Return [x, y] of the center of cell containing provided text 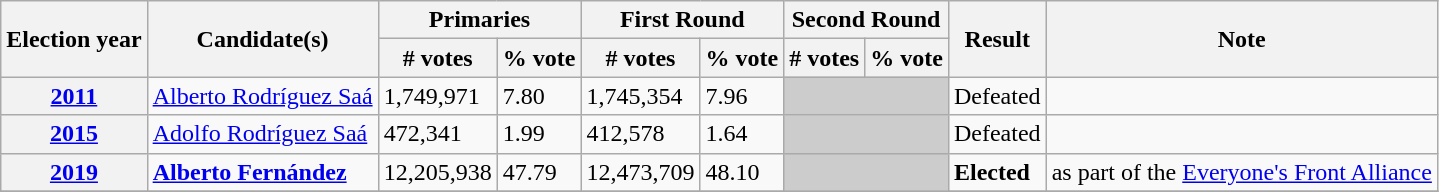
2019 [74, 172]
Elected [997, 172]
12,473,709 [640, 172]
Alberto Rodríguez Saá [262, 96]
Election year [74, 39]
Result [997, 39]
12,205,938 [438, 172]
Second Round [866, 20]
2015 [74, 134]
47.79 [539, 172]
Candidate(s) [262, 39]
1.99 [539, 134]
472,341 [438, 134]
Primaries [480, 20]
1.64 [742, 134]
7.80 [539, 96]
Alberto Fernández [262, 172]
2011 [74, 96]
412,578 [640, 134]
1,745,354 [640, 96]
First Round [682, 20]
Note [1242, 39]
48.10 [742, 172]
1,749,971 [438, 96]
7.96 [742, 96]
as part of the Everyone's Front Alliance [1242, 172]
Adolfo Rodríguez Saá [262, 134]
